Scan for the cell matching the given text and deliver its [X, Y] coordinate at center. 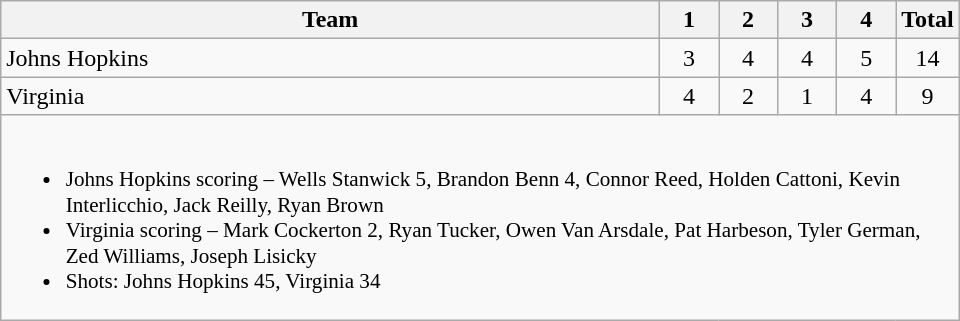
Team [330, 20]
Johns Hopkins [330, 58]
14 [928, 58]
Virginia [330, 96]
5 [866, 58]
Total [928, 20]
9 [928, 96]
